For the text-containing cell, return its midpoint in [x, y] coordinate format. 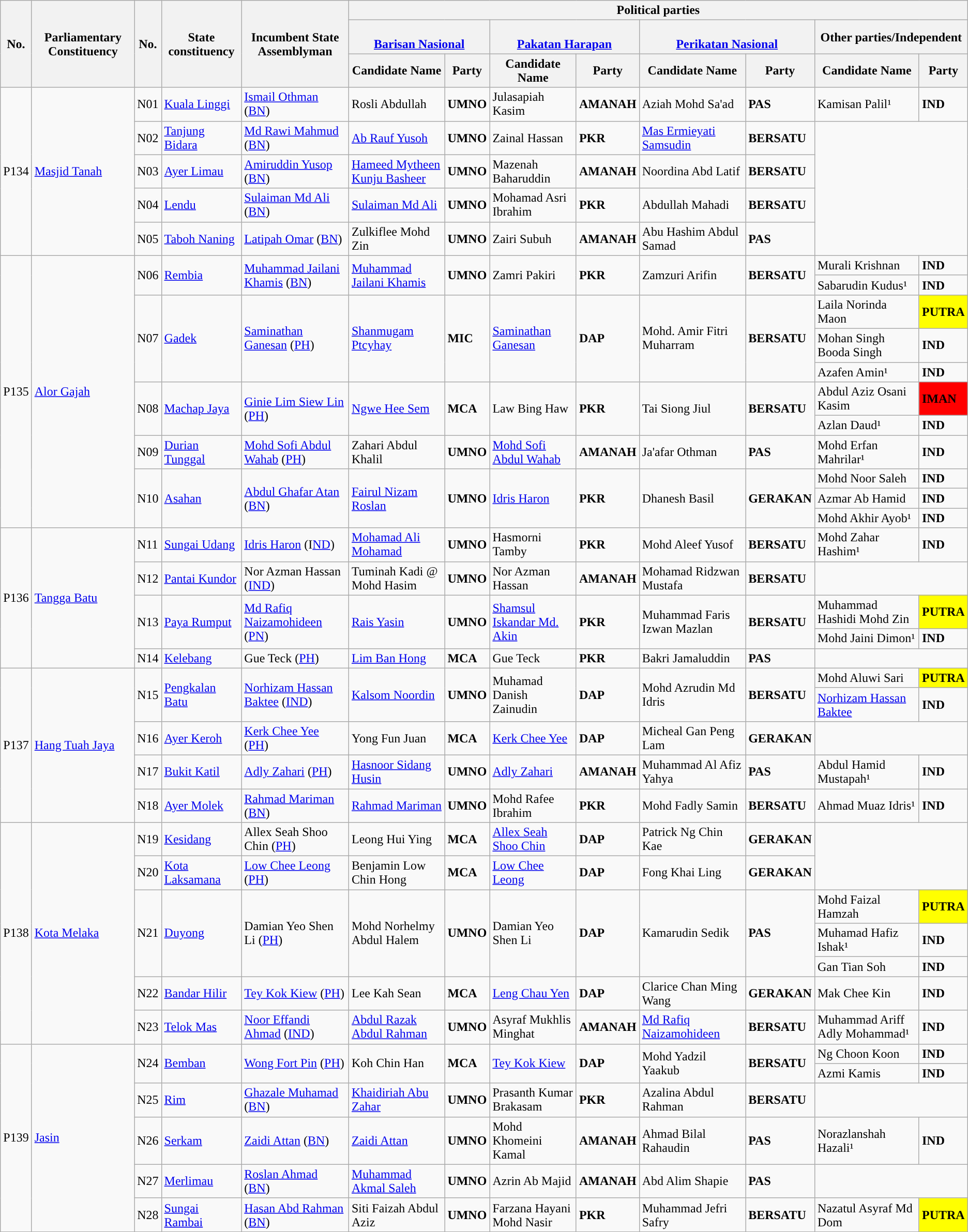
Yong Fun Juan [396, 738]
Mohd Sofi Abdul Wahab [533, 452]
Rahmad Mariman [396, 805]
Abdul Aziz Osani Kasim [867, 399]
Ahmad Bilal Rahaudin [692, 1140]
Kota Laksamana [202, 873]
Hasmorni Tamby [533, 545]
Sabarudin Kudus¹ [867, 285]
Kelebang [202, 658]
P137 [16, 745]
Pakatan Harapan [565, 37]
Ngwe Hee Sem [396, 408]
Md Rafiq Naizamohideen [692, 1027]
N20 [148, 873]
N28 [148, 1215]
Taboh Naning [202, 239]
Noor Effandi Ahmad (IND) [295, 1027]
Noordina Abd Latif [692, 172]
Bandar Hilir [202, 994]
Aziah Mohd Sa'ad [692, 104]
Abdul Razak Abdul Rahman [396, 1027]
Ghazale Muhamad (BN) [295, 1100]
MIC [467, 338]
Mak Chee Kin [867, 994]
Bukit Katil [202, 771]
N16 [148, 738]
Ayer Molek [202, 805]
Mohamad Asri Ibrahim [533, 205]
P138 [16, 933]
N01 [148, 104]
N08 [148, 408]
Ginie Lim Siew Lin (PH) [295, 408]
Mohd Zahar Hashim¹ [867, 545]
Muhammad Hashidi Mohd Zin [867, 612]
Abu Hashim Abdul Samad [692, 239]
Jasin [83, 1137]
Tey Kok Kiew (PH) [295, 994]
Sulaiman Md Ali (BN) [295, 205]
Bemban [202, 1063]
Lim Ban Hong [396, 658]
Law Bing Haw [533, 408]
Mazenah Baharuddin [533, 172]
Gue Teck (PH) [295, 658]
Patrick Ng Chin Kae [692, 840]
N15 [148, 695]
Farzana Hayani Mohd Nasir [533, 1215]
N06 [148, 275]
Clarice Chan Ming Wang [692, 994]
Azmi Kamis [867, 1073]
P139 [16, 1137]
Incumbent State Assemblyman [295, 44]
Md Rawi Mahmud (BN) [295, 138]
Sulaiman Md Ali [396, 205]
Rosli Abdullah [396, 104]
Mohd Erfan Mahrilar¹ [867, 452]
Serkam [202, 1140]
Damian Yeo Shen Li [533, 933]
Zamzuri Arifin [692, 275]
Dhanesh Basil [692, 498]
Hang Tuah Jaya [83, 745]
Azafen Amin¹ [867, 372]
Allex Seah Shoo Chin (PH) [295, 840]
Prasanth Kumar Brakasam [533, 1100]
Koh Chin Han [396, 1063]
Azlan Daud¹ [867, 425]
Sungai Udang [202, 545]
Merlimau [202, 1181]
Damian Yeo Shen Li (PH) [295, 933]
Ayer Keroh [202, 738]
Mohd Noor Saleh [867, 479]
Ahmad Muaz Idris¹ [867, 805]
Kerk Chee Yee (PH) [295, 738]
Nor Azman Hassan [533, 578]
Mohd. Amir Fitri Muharram [692, 338]
Kuala Linggi [202, 104]
Muhamad Danish Zainudin [533, 695]
N11 [148, 545]
Mohd Jaini Dimon¹ [867, 638]
Mohd Norhelmy Abdul Halem [396, 933]
Tanjung Bidara [202, 138]
Leong Hui Ying [396, 840]
Mohd Fadly Samin [692, 805]
Political parties [658, 10]
IMAN [943, 399]
Zamri Pakiri [533, 275]
Tuminah Kadi @ Mohd Hasim [396, 578]
Kamisan Palil¹ [867, 104]
Rais Yasin [396, 621]
Mohd Sofi Abdul Wahab (PH) [295, 452]
N19 [148, 840]
P134 [16, 172]
Adly Zahari [533, 771]
Paya Rumput [202, 621]
N03 [148, 172]
Mas Ermieyati Samsudin [692, 138]
Mohd Akhir Ayob¹ [867, 518]
Zulkiflee Mohd Zin [396, 239]
Hasan Abd Rahman (BN) [295, 1215]
Machap Jaya [202, 408]
Asyraf Mukhlis Minghat [533, 1027]
Roslan Ahmad (BN) [295, 1181]
Rembia [202, 275]
Low Chee Leong [533, 873]
Gadek [202, 338]
Pantai Kundor [202, 578]
Mohd Azrudin Md Idris [692, 695]
N09 [148, 452]
Micheal Gan Peng Lam [692, 738]
Abdul Ghafar Atan (BN) [295, 498]
Nor Azman Hassan (IND) [295, 578]
Azrin Ab Majid [533, 1181]
N23 [148, 1027]
Siti Faizah Abdul Aziz [396, 1215]
Kota Melaka [83, 933]
N14 [148, 658]
N13 [148, 621]
Mohd Aleef Yusof [692, 545]
N02 [148, 138]
Asahan [202, 498]
Gue Teck [533, 658]
Norazlanshah Hazali¹ [867, 1140]
Muhammad Jailani Khamis [396, 275]
Other parties/Independent [891, 37]
Murali Krishnan [867, 265]
Bakri Jamaluddin [692, 658]
Abd Alim Shapie [692, 1181]
Rahmad Mariman (BN) [295, 805]
Mohd Rafee Ibrahim [533, 805]
N25 [148, 1100]
Laila Norinda Maon [867, 311]
State constituency [202, 44]
Perikatan Nasional [727, 37]
Wong Fort Pin (PH) [295, 1063]
N18 [148, 805]
Sungai Rambai [202, 1215]
Amiruddin Yusop (BN) [295, 172]
Ayer Limau [202, 172]
Telok Mas [202, 1027]
Mohamad Ridzwan Mustafa [692, 578]
Zainal Hassan [533, 138]
P136 [16, 598]
Abdul Hamid Mustapah¹ [867, 771]
Allex Seah Shoo Chin [533, 840]
Kalsom Noordin [396, 695]
Parliamentary Constituency [83, 44]
Adly Zahari (PH) [295, 771]
Kesidang [202, 840]
Julasapiah Kasim [533, 104]
Ab Rauf Yusoh [396, 138]
Gan Tian Soh [867, 967]
Fong Khai Ling [692, 873]
Masjid Tanah [83, 172]
N22 [148, 994]
Saminathan Ganesan [533, 338]
N10 [148, 498]
Abdullah Mahadi [692, 205]
Muhammad Faris Izwan Mazlan [692, 621]
Azalina Abdul Rahman [692, 1100]
Shamsul Iskandar Md. Akin [533, 621]
Benjamin Low Chin Hong [396, 873]
Muhamad Hafiz Ishak¹ [867, 940]
Md Rafiq Naizamohideen (PN) [295, 621]
N12 [148, 578]
Tai Siong Jiul [692, 408]
Khaidiriah Abu Zahar [396, 1100]
Mohd Aluwi Sari [867, 678]
Muhammad Jailani Khamis (BN) [295, 275]
Pengkalan Batu [202, 695]
Mohd Khomeini Kamal [533, 1140]
Tangga Batu [83, 598]
Idris Haron (IND) [295, 545]
Duyong [202, 933]
Mohan Singh Booda Singh [867, 345]
Fairul Nizam Roslan [396, 498]
Muhammad Akmal Saleh [396, 1181]
Hameed Mytheen Kunju Basheer [396, 172]
N07 [148, 338]
Low Chee Leong (PH) [295, 873]
Norhizam Hassan Baktee [867, 704]
Barisan Nasional [419, 37]
Lendu [202, 205]
Zaidi Attan [396, 1140]
Tey Kok Kiew [533, 1063]
N26 [148, 1140]
Zairi Subuh [533, 239]
Hasnoor Sidang Husin [396, 771]
Rim [202, 1100]
Saminathan Ganesan (PH) [295, 338]
Latipah Omar (BN) [295, 239]
Shanmugam Ptcyhay [396, 338]
Azmar Ab Hamid [867, 498]
Nazatul Asyraf Md Dom [867, 1215]
Norhizam Hassan Baktee (IND) [295, 695]
Lee Kah Sean [396, 994]
Mohd Yadzil Yaakub [692, 1063]
Kerk Chee Yee [533, 738]
Ismail Othman (BN) [295, 104]
Mohamad Ali Mohamad [396, 545]
N27 [148, 1181]
Kamarudin Sedik [692, 933]
Ja'afar Othman [692, 452]
Ng Choon Koon [867, 1054]
Muhammad Ariff Adly Mohammad¹ [867, 1027]
N21 [148, 933]
Muhammad Al Afiz Yahya [692, 771]
Muhammad Jefri Safry [692, 1215]
Alor Gajah [83, 392]
Mohd Faizal Hamzah [867, 907]
N04 [148, 205]
Idris Haron [533, 498]
N24 [148, 1063]
Zaidi Attan (BN) [295, 1140]
P135 [16, 392]
Zahari Abdul Khalil [396, 452]
N05 [148, 239]
Durian Tunggal [202, 452]
N17 [148, 771]
Leng Chau Yen [533, 994]
